From the cell containing the given text, extract its center point as [X, Y] coordinate. 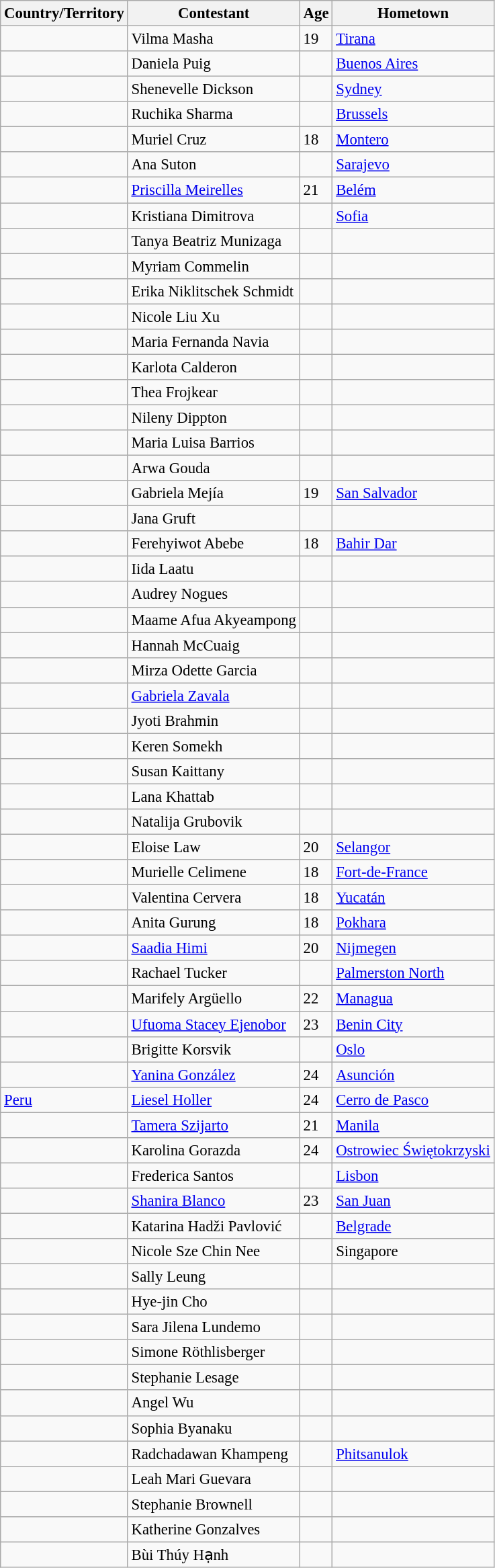
Maria Fernanda Navia [214, 342]
San Juan [413, 1201]
Rachael Tucker [214, 974]
Stephanie Lesage [214, 1378]
Shenevelle Dickson [214, 89]
Oslo [413, 1049]
Angel Wu [214, 1403]
Tirana [413, 39]
Brigitte Korsvik [214, 1049]
Manila [413, 1125]
Karlota Calderon [214, 367]
Yanina González [214, 1075]
Gabriela Mejía [214, 493]
Simone Röthlisberger [214, 1352]
Frederica Santos [214, 1175]
Arwa Gouda [214, 468]
Sara Jilena Lundemo [214, 1327]
Anita Gurung [214, 923]
Sally Leung [214, 1277]
Sydney [413, 89]
Stephanie Brownell [214, 1504]
Managua [413, 999]
Ufuoma Stacey Ejenobor [214, 1024]
22 [316, 999]
Bahir Dar [413, 544]
Sarajevo [413, 165]
Selangor [413, 848]
Daniela Puig [214, 64]
Singapore [413, 1251]
Katarina Hadži Pavlović [214, 1226]
Keren Somekh [214, 746]
Vilma Masha [214, 39]
Contestant [214, 13]
Benin City [413, 1024]
Shanira Blanco [214, 1201]
Age [316, 13]
Hye-jin Cho [214, 1302]
Phitsanulok [413, 1454]
Montero [413, 140]
Tanya Beatriz Munizaga [214, 241]
Jyoti Brahmin [214, 721]
Liesel Holler [214, 1100]
Brussels [413, 114]
San Salvador [413, 493]
Karolina Gorazda [214, 1151]
Priscilla Meirelles [214, 190]
Yucatán [413, 898]
Valentina Cervera [214, 898]
Bùi Thúy Hạnh [214, 1555]
Leah Mari Guevara [214, 1479]
Nileny Dippton [214, 417]
Belém [413, 190]
Natalija Grubovik [214, 822]
Pokhara [413, 923]
Country/Territory [64, 13]
Buenos Aires [413, 64]
Erika Niklitschek Schmidt [214, 291]
Gabriela Zavala [214, 696]
Ferehyiwot Abebe [214, 544]
Asunción [413, 1075]
Nijmegen [413, 948]
Audrey Nogues [214, 595]
Murielle Celimene [214, 872]
Hometown [413, 13]
Ana Suton [214, 165]
Maame Afua Akyeampong [214, 620]
Marifely Argüello [214, 999]
Sophia Byanaku [214, 1428]
Palmerston North [413, 974]
Radchadawan Khampeng [214, 1454]
Ruchika Sharma [214, 114]
Muriel Cruz [214, 140]
Myriam Commelin [214, 266]
Hannah McCuaig [214, 645]
Lana Khattab [214, 796]
Sofia [413, 216]
Fort-de-France [413, 872]
Thea Frojkear [214, 393]
Ostrowiec Świętokrzyski [413, 1151]
Peru [64, 1100]
Nicole Sze Chin Nee [214, 1251]
Mirza Odette Garcia [214, 670]
Tamera Szijarto [214, 1125]
Jana Gruft [214, 519]
Lisbon [413, 1175]
Iida Laatu [214, 569]
Susan Kaittany [214, 772]
Eloise Law [214, 848]
Cerro de Pasco [413, 1100]
Belgrade [413, 1226]
Katherine Gonzalves [214, 1530]
Maria Luisa Barrios [214, 443]
Nicole Liu Xu [214, 317]
Kristiana Dimitrova [214, 216]
Saadia Himi [214, 948]
